Output the (x, y) coordinate of the center of the cell containing the given text.  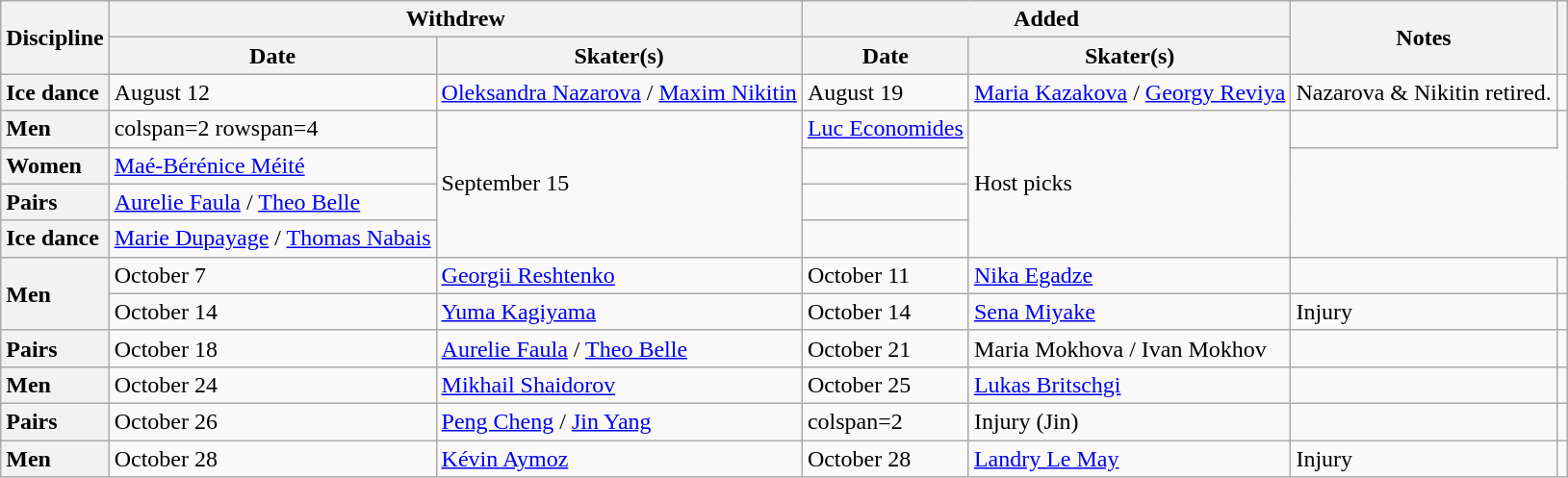
August 19 (886, 92)
Yuma Kagiyama (619, 312)
Mikhail Shaidorov (619, 385)
Peng Cheng / Jin Yang (619, 421)
Injury (Jin) (1130, 421)
Host picks (1130, 184)
Nazarova & Nikitin retired. (1424, 92)
October 24 (272, 385)
Lukas Britschgi (1130, 385)
Women (55, 165)
October 25 (886, 385)
Maé-Bérénice Méité (272, 165)
colspan=2 (886, 421)
Kévin Aymoz (619, 459)
Landry Le May (1130, 459)
Maria Kazakova / Georgy Reviya (1130, 92)
Georgii Reshtenko (619, 275)
Added (1046, 19)
Notes (1424, 38)
October 21 (886, 348)
Maria Mokhova / Ivan Mokhov (1130, 348)
Sena Miyake (1130, 312)
Oleksandra Nazarova / Maxim Nikitin (619, 92)
Withdrew (455, 19)
colspan=2 rowspan=4 (272, 129)
October 11 (886, 275)
Marie Dupayage / Thomas Nabais (272, 239)
September 15 (619, 184)
Discipline (55, 38)
October 7 (272, 275)
August 12 (272, 92)
October 26 (272, 421)
Luc Economides (886, 129)
Nika Egadze (1130, 275)
October 18 (272, 348)
